Locate the cell with the specified text and output its [x, y] center coordinate. 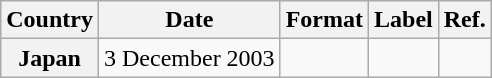
3 December 2003 [189, 58]
Ref. [464, 20]
Japan [50, 58]
Label [404, 20]
Format [324, 20]
Date [189, 20]
Country [50, 20]
